For the text-containing cell, return its midpoint in (X, Y) coordinate format. 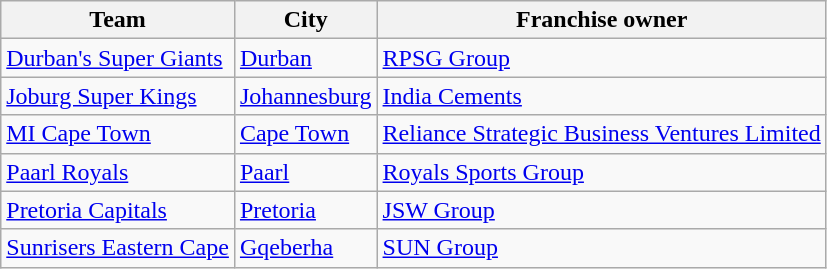
Franchise owner (602, 20)
India Cements (602, 96)
Sunrisers Eastern Cape (118, 248)
Pretoria Capitals (118, 210)
Paarl Royals (118, 172)
Pretoria (306, 210)
Joburg Super Kings (118, 96)
Durban's Super Giants (118, 58)
SUN Group (602, 248)
JSW Group (602, 210)
RPSG Group (602, 58)
City (306, 20)
Reliance Strategic Business Ventures Limited (602, 134)
Durban (306, 58)
Cape Town (306, 134)
Johannesburg (306, 96)
Paarl (306, 172)
Team (118, 20)
MI Cape Town (118, 134)
Royals Sports Group (602, 172)
Gqeberha (306, 248)
